Search for the cell housing the specified text and yield its (x, y) center coordinate. 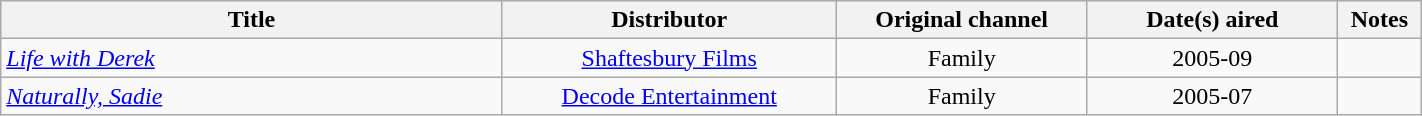
Distributor (669, 20)
Title (252, 20)
Date(s) aired (1212, 20)
Life with Derek (252, 58)
Original channel (962, 20)
Shaftesbury Films (669, 58)
Notes (1380, 20)
2005-07 (1212, 96)
2005-09 (1212, 58)
Naturally, Sadie (252, 96)
Decode Entertainment (669, 96)
